For the text-containing cell, return its midpoint in (x, y) coordinate format. 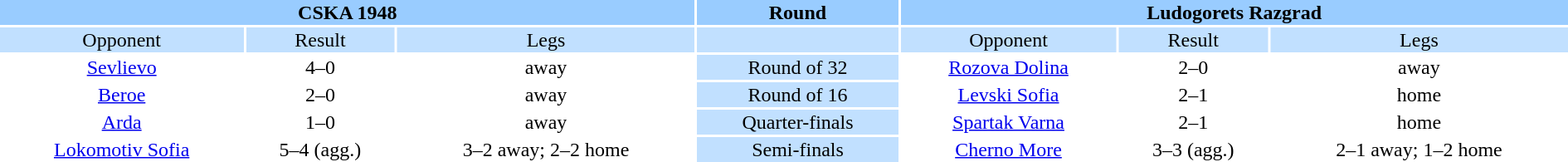
3–2 away; 2–2 home (546, 150)
Arda (121, 122)
Beroe (121, 95)
Rozova Dolina (1008, 67)
Round (798, 12)
Round of 16 (798, 95)
CSKA 1948 (348, 12)
5–4 (agg.) (320, 150)
Ludogorets Razgrad (1234, 12)
Spartak Varna (1008, 122)
Cherno More (1008, 150)
Semi-finals (798, 150)
4–0 (320, 67)
Lokomotiv Sofia (121, 150)
Sevlievo (121, 67)
1–0 (320, 122)
Levski Sofia (1008, 95)
3–3 (agg.) (1193, 150)
2–1 away; 1–2 home (1419, 150)
Round of 32 (798, 67)
Quarter-finals (798, 122)
